Search for the cell housing the specified text and yield its [X, Y] center coordinate. 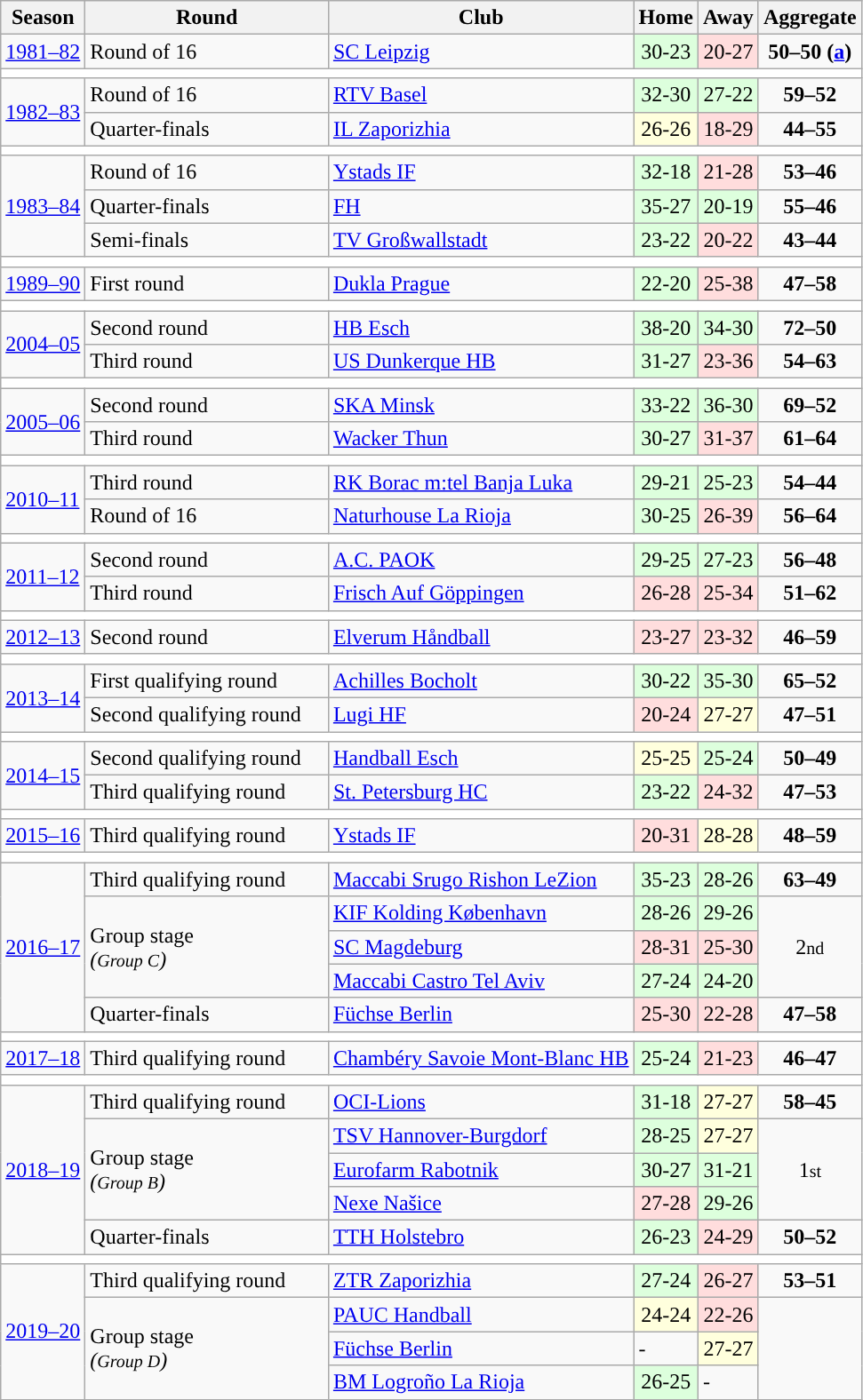
26-39 [728, 516]
43–44 [810, 240]
46–47 [810, 1058]
31-27 [666, 362]
2004–05 [43, 345]
23-32 [728, 637]
IL Zaporizhia [481, 129]
36-30 [728, 405]
58–45 [810, 1102]
53–46 [810, 172]
25-25 [666, 759]
47–53 [810, 792]
34-30 [728, 328]
27-23 [728, 560]
HB Esch [481, 328]
65–52 [810, 680]
50–50 (a) [810, 52]
27-22 [728, 95]
54–44 [810, 482]
35-27 [666, 206]
Elverum Håndball [481, 637]
33-22 [666, 405]
31-21 [728, 1170]
TSV Hannover-Burgdorf [481, 1135]
Season [43, 18]
32-18 [666, 172]
47–51 [810, 714]
Round [207, 18]
72–50 [810, 328]
31-37 [728, 439]
2016–17 [43, 947]
2005–06 [43, 422]
Aggregate [810, 18]
48–59 [810, 836]
FH [481, 206]
SKA Minsk [481, 405]
ZTR Zaporizhia [481, 1281]
26-25 [666, 1382]
1989–90 [43, 283]
2012–13 [43, 637]
2017–18 [43, 1058]
25-38 [728, 283]
28-31 [666, 947]
69–52 [810, 405]
Group stage(Group D) [207, 1348]
A.C. PAOK [481, 560]
38-20 [666, 328]
50–52 [810, 1237]
53–51 [810, 1281]
Chambéry Savoie Mont-Blanc HB [481, 1058]
2015–16 [43, 836]
Nexe Našice [481, 1204]
23-27 [666, 637]
29-21 [666, 482]
TTH Holstebro [481, 1237]
St. Petersburg HC [481, 792]
22-28 [728, 1014]
Handball Esch [481, 759]
28-28 [728, 836]
30-23 [666, 52]
29-25 [666, 560]
61–64 [810, 439]
Home [666, 18]
RK Borac m:tel Banja Luka [481, 482]
2010–11 [43, 499]
55–46 [810, 206]
25-23 [728, 482]
24-24 [666, 1315]
24-20 [728, 981]
56–64 [810, 516]
2011–12 [43, 577]
20-27 [728, 52]
2014–15 [43, 776]
18-29 [728, 129]
KIF Kolding København [481, 913]
21-23 [728, 1058]
63–49 [810, 879]
51–62 [810, 593]
30-22 [666, 680]
First qualifying round [207, 680]
31-18 [666, 1102]
PAUC Handball [481, 1315]
50–49 [810, 759]
24-29 [728, 1237]
Eurofarm Rabotnik [481, 1170]
1981–82 [43, 52]
RTV Basel [481, 95]
20-19 [728, 206]
Club [481, 18]
26-28 [666, 593]
23-36 [728, 362]
28-25 [666, 1135]
35-23 [666, 879]
46–59 [810, 637]
US Dunkerque HB [481, 362]
OCI-Lions [481, 1102]
21-28 [728, 172]
Group stage(Group B) [207, 1169]
BM Logroño La Rioja [481, 1382]
27-28 [666, 1204]
Lugi HF [481, 714]
2019–20 [43, 1332]
TV Großwallstadt [481, 240]
Frisch Auf Göppingen [481, 593]
1983–84 [43, 206]
26-26 [666, 129]
25-34 [728, 593]
56–48 [810, 560]
Maccabi Srugo Rishon LeZion [481, 879]
Achilles Bocholt [481, 680]
1st [810, 1169]
1982–83 [43, 112]
SC Leipzig [481, 52]
26-23 [666, 1237]
Semi-finals [207, 240]
54–63 [810, 362]
2018–19 [43, 1169]
35-30 [728, 680]
Wacker Thun [481, 439]
20-22 [728, 240]
30-25 [666, 516]
20-24 [666, 714]
First round [207, 283]
SC Magdeburg [481, 947]
2nd [810, 947]
22-26 [728, 1315]
22-20 [666, 283]
32-30 [666, 95]
20-31 [666, 836]
Maccabi Castro Tel Aviv [481, 981]
Away [728, 18]
44–55 [810, 129]
26-27 [728, 1281]
Dukla Prague [481, 283]
Group stage(Group C) [207, 947]
24-32 [728, 792]
2013–14 [43, 697]
Naturhouse La Rioja [481, 516]
59–52 [810, 95]
